Output the [x, y] coordinate of the center of the cell containing the given text.  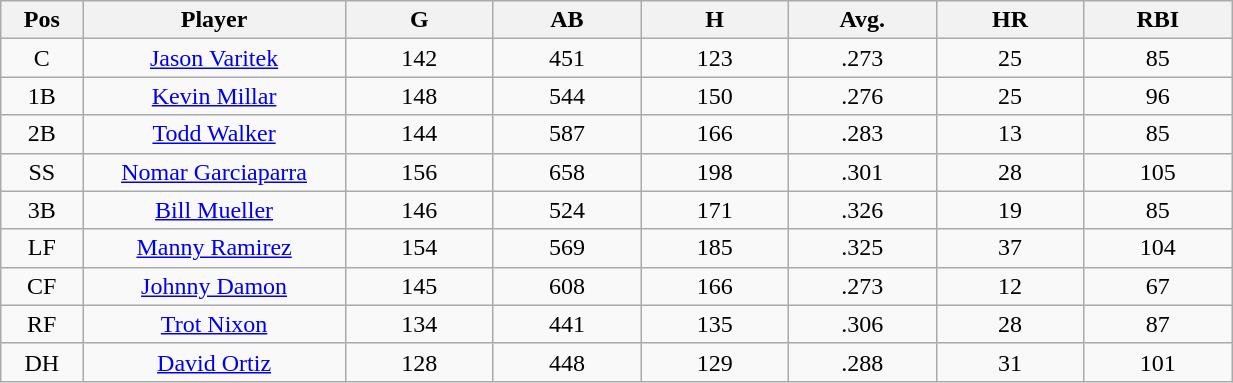
19 [1010, 210]
150 [715, 96]
Johnny Damon [214, 286]
544 [567, 96]
123 [715, 58]
.283 [862, 134]
198 [715, 172]
.326 [862, 210]
.288 [862, 362]
.301 [862, 172]
31 [1010, 362]
Kevin Millar [214, 96]
156 [419, 172]
AB [567, 20]
SS [42, 172]
448 [567, 362]
.276 [862, 96]
12 [1010, 286]
Pos [42, 20]
37 [1010, 248]
129 [715, 362]
171 [715, 210]
135 [715, 324]
C [42, 58]
RBI [1158, 20]
Avg. [862, 20]
105 [1158, 172]
441 [567, 324]
DH [42, 362]
CF [42, 286]
Trot Nixon [214, 324]
G [419, 20]
3B [42, 210]
144 [419, 134]
128 [419, 362]
134 [419, 324]
587 [567, 134]
104 [1158, 248]
.325 [862, 248]
1B [42, 96]
David Ortiz [214, 362]
Player [214, 20]
569 [567, 248]
101 [1158, 362]
Bill Mueller [214, 210]
Jason Varitek [214, 58]
RF [42, 324]
Nomar Garciaparra [214, 172]
142 [419, 58]
H [715, 20]
Todd Walker [214, 134]
524 [567, 210]
145 [419, 286]
HR [1010, 20]
608 [567, 286]
87 [1158, 324]
.306 [862, 324]
96 [1158, 96]
185 [715, 248]
148 [419, 96]
451 [567, 58]
13 [1010, 134]
67 [1158, 286]
658 [567, 172]
LF [42, 248]
Manny Ramirez [214, 248]
154 [419, 248]
146 [419, 210]
2B [42, 134]
